Find where the given text appears and provide that cell's center as [X, Y] coordinate. 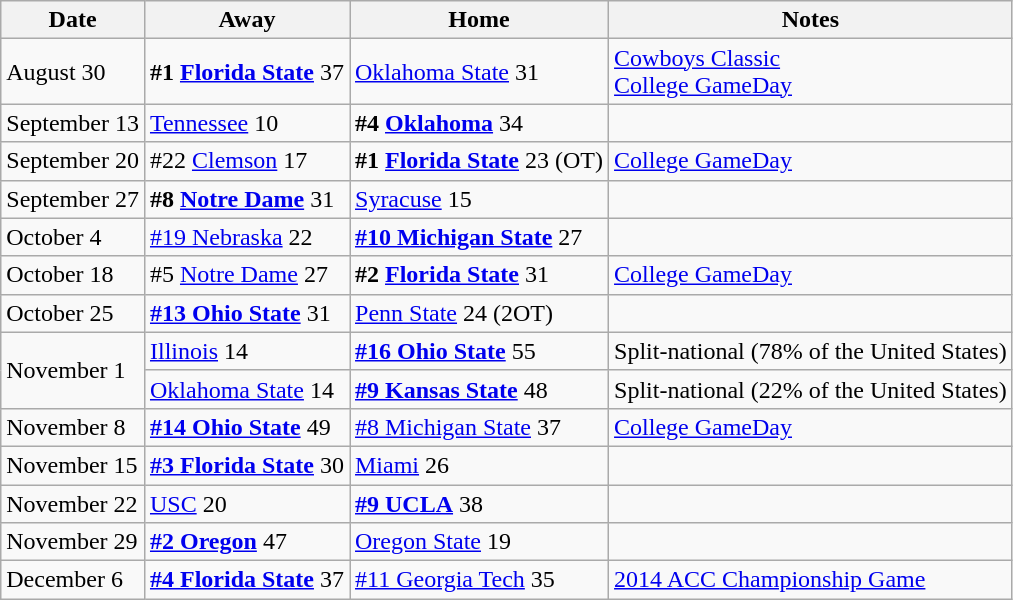
September 20 [73, 161]
November 22 [73, 503]
#16 Ohio State 55 [480, 351]
USC 20 [246, 503]
#19 Nebraska 22 [246, 237]
#1 Florida State 37 [246, 72]
#9 Kansas State 48 [480, 389]
Cowboys ClassicCollege GameDay [811, 72]
December 6 [73, 580]
Split-national (22% of the United States) [811, 389]
Oklahoma State 31 [480, 72]
#9 UCLA 38 [480, 503]
#14 Ohio State 49 [246, 427]
October 25 [73, 313]
Split-national (78% of the United States) [811, 351]
#4 Oklahoma 34 [480, 123]
October 18 [73, 275]
#2 Florida State 31 [480, 275]
#22 Clemson 17 [246, 161]
Home [480, 20]
Oregon State 19 [480, 542]
#13 Ohio State 31 [246, 313]
Date [73, 20]
November 15 [73, 465]
#4 Florida State 37 [246, 580]
August 30 [73, 72]
Syracuse 15 [480, 199]
November 8 [73, 427]
2014 ACC Championship Game [811, 580]
Penn State 24 (2OT) [480, 313]
September 27 [73, 199]
October 4 [73, 237]
Miami 26 [480, 465]
#11 Georgia Tech 35 [480, 580]
Notes [811, 20]
September 13 [73, 123]
Illinois 14 [246, 351]
#10 Michigan State 27 [480, 237]
#1 Florida State 23 (OT) [480, 161]
#5 Notre Dame 27 [246, 275]
#3 Florida State 30 [246, 465]
November 1 [73, 370]
Oklahoma State 14 [246, 389]
Away [246, 20]
November 29 [73, 542]
#8 Michigan State 37 [480, 427]
#2 Oregon 47 [246, 542]
#8 Notre Dame 31 [246, 199]
Tennessee 10 [246, 123]
